Search for the cell housing the specified text and yield its [X, Y] center coordinate. 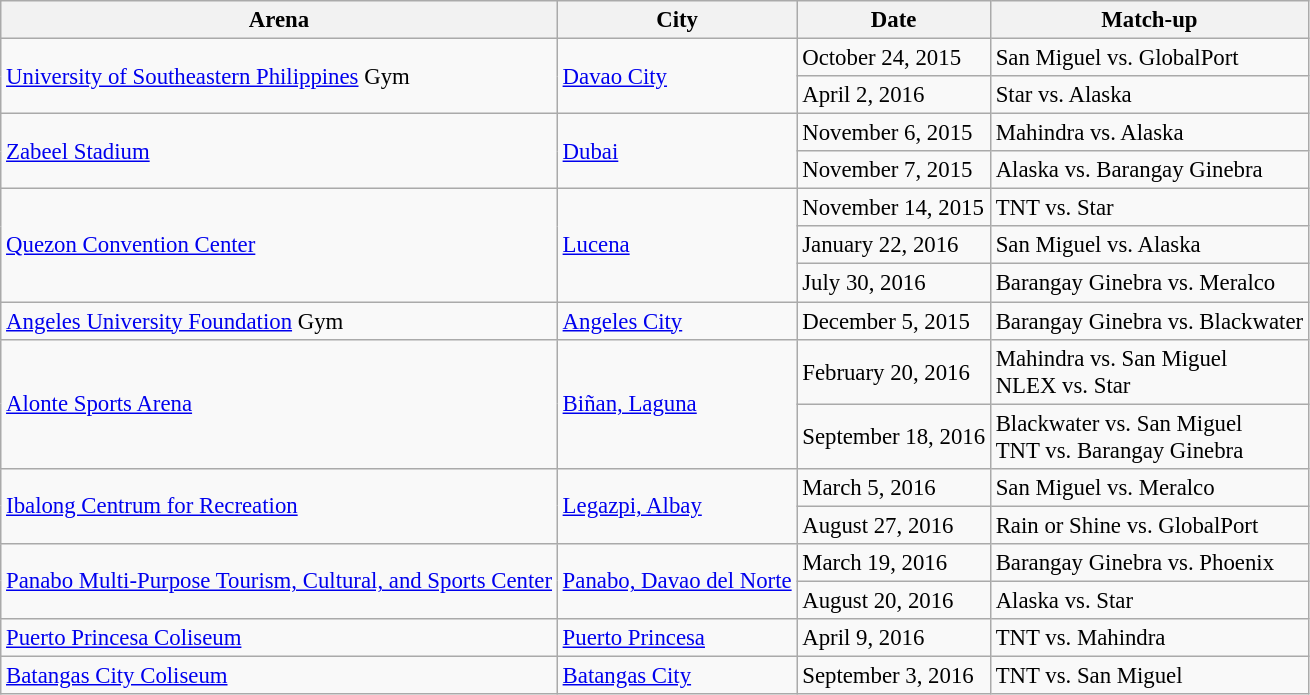
November 6, 2015 [894, 133]
Rain or Shine vs. GlobalPort [1149, 525]
Mahindra vs. San MiguelNLEX vs. Star [1149, 372]
Panabo Multi-Purpose Tourism, Cultural, and Sports Center [280, 582]
November 14, 2015 [894, 208]
Blackwater vs. San MiguelTNT vs. Barangay Ginebra [1149, 436]
October 24, 2015 [894, 58]
Arena [280, 20]
Alaska vs. Barangay Ginebra [1149, 170]
Biñan, Laguna [677, 404]
Puerto Princesa [677, 638]
TNT vs. Star [1149, 208]
Alonte Sports Arena [280, 404]
University of Southeastern Philippines Gym [280, 76]
July 30, 2016 [894, 283]
TNT vs. Mahindra [1149, 638]
Match-up [1149, 20]
Puerto Princesa Coliseum [280, 638]
Star vs. Alaska [1149, 95]
Quezon Convention Center [280, 246]
TNT vs. San Miguel [1149, 675]
February 20, 2016 [894, 372]
San Miguel vs. Meralco [1149, 487]
August 20, 2016 [894, 600]
November 7, 2015 [894, 170]
San Miguel vs. GlobalPort [1149, 58]
Angeles University Foundation Gym [280, 321]
April 9, 2016 [894, 638]
City [677, 20]
September 18, 2016 [894, 436]
August 27, 2016 [894, 525]
Batangas City [677, 675]
March 5, 2016 [894, 487]
Mahindra vs. Alaska [1149, 133]
Davao City [677, 76]
Angeles City [677, 321]
Panabo, Davao del Norte [677, 582]
March 19, 2016 [894, 563]
January 22, 2016 [894, 245]
Dubai [677, 152]
Date [894, 20]
Zabeel Stadium [280, 152]
December 5, 2015 [894, 321]
Barangay Ginebra vs. Blackwater [1149, 321]
Ibalong Centrum for Recreation [280, 506]
San Miguel vs. Alaska [1149, 245]
Batangas City Coliseum [280, 675]
September 3, 2016 [894, 675]
Barangay Ginebra vs. Meralco [1149, 283]
Lucena [677, 246]
Legazpi, Albay [677, 506]
April 2, 2016 [894, 95]
Barangay Ginebra vs. Phoenix [1149, 563]
Alaska vs. Star [1149, 600]
